Find where the given text appears and provide that cell's center as [x, y] coordinate. 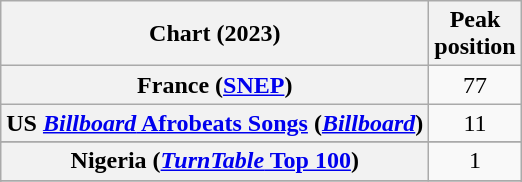
77 [475, 85]
France (SNEP) [215, 85]
1 [475, 161]
US Billboard Afrobeats Songs (Billboard) [215, 123]
11 [475, 123]
Peakposition [475, 34]
Chart (2023) [215, 34]
Nigeria (TurnTable Top 100) [215, 161]
